Scan for the cell matching the given text and deliver its (x, y) coordinate at center. 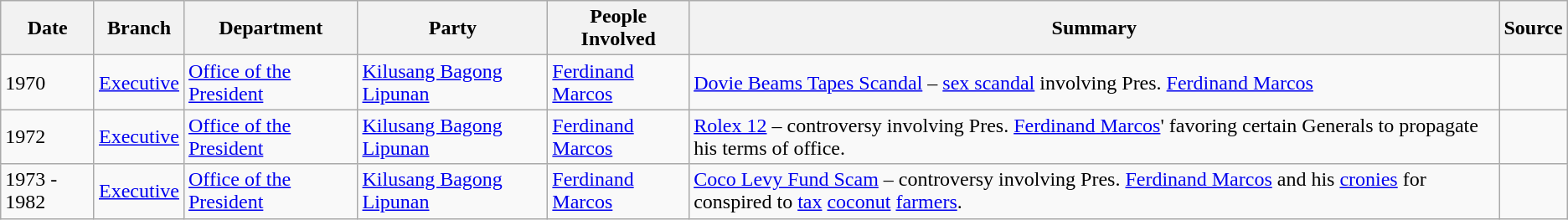
Summary (1094, 28)
Department (270, 28)
Coco Levy Fund Scam – controversy involving Pres. Ferdinand Marcos and his cronies for conspired to tax coconut farmers. (1094, 191)
Branch (139, 28)
Source (1533, 28)
Rolex 12 – controversy involving Pres. Ferdinand Marcos' favoring certain Generals to propagate his terms of office. (1094, 137)
Date (48, 28)
People Involved (618, 28)
1973 - 1982 (48, 191)
1972 (48, 137)
Party (452, 28)
1970 (48, 82)
Dovie Beams Tapes Scandal – sex scandal involving Pres. Ferdinand Marcos (1094, 82)
